Extract the [x, y] coordinate from the center of the cell holding the provided text.  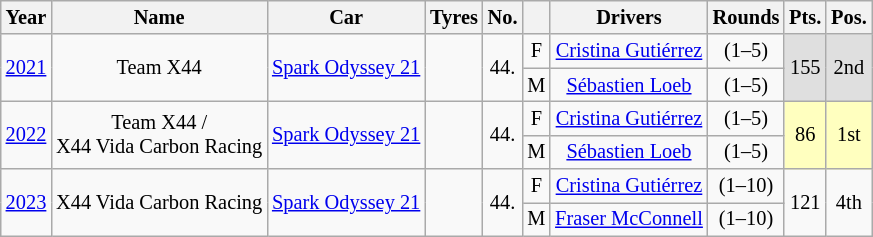
Pos. [848, 17]
Year [26, 17]
X44 Vida Carbon Racing [159, 202]
Team X44 / X44 Vida Carbon Racing [159, 134]
86 [805, 134]
1st [848, 134]
No. [503, 17]
Team X44 [159, 68]
Drivers [628, 17]
2nd [848, 68]
4th [848, 202]
Car [346, 17]
Tyres [454, 17]
2021 [26, 68]
155 [805, 68]
Fraser McConnell [628, 219]
2022 [26, 134]
121 [805, 202]
Rounds [746, 17]
Name [159, 17]
2023 [26, 202]
Pts. [805, 17]
